Find where the given text appears and provide that cell's center as (x, y) coordinate. 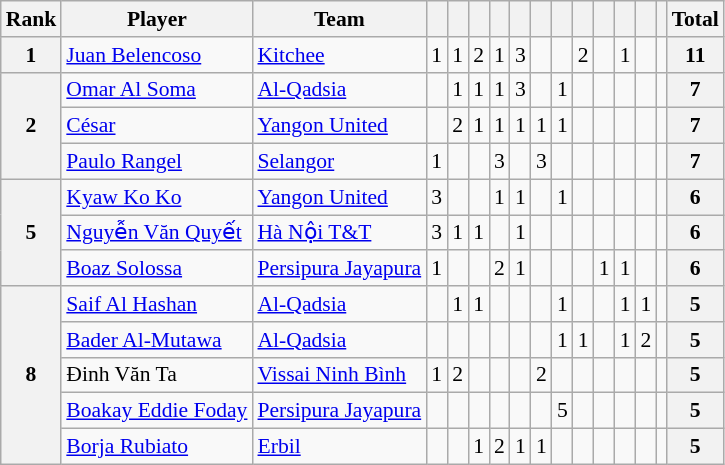
Nguyễn Văn Quyết (156, 233)
Selangor (339, 162)
Boaz Solossa (156, 269)
Juan Belencoso (156, 55)
Borja Rubiato (156, 447)
Paulo Rangel (156, 162)
Bader Al-Mutawa (156, 340)
Boakay Eddie Foday (156, 411)
Đinh Văn Ta (156, 375)
Saif Al Hashan (156, 304)
Erbil (339, 447)
Omar Al Soma (156, 90)
Kyaw Ko Ko (156, 197)
Total (696, 19)
11 (696, 55)
Player (156, 19)
8 (32, 375)
César (156, 126)
Hà Nội T&T (339, 233)
Rank (32, 19)
Kitchee (339, 55)
Team (339, 19)
Vissai Ninh Bình (339, 375)
